Search for the cell housing the specified text and yield its [x, y] center coordinate. 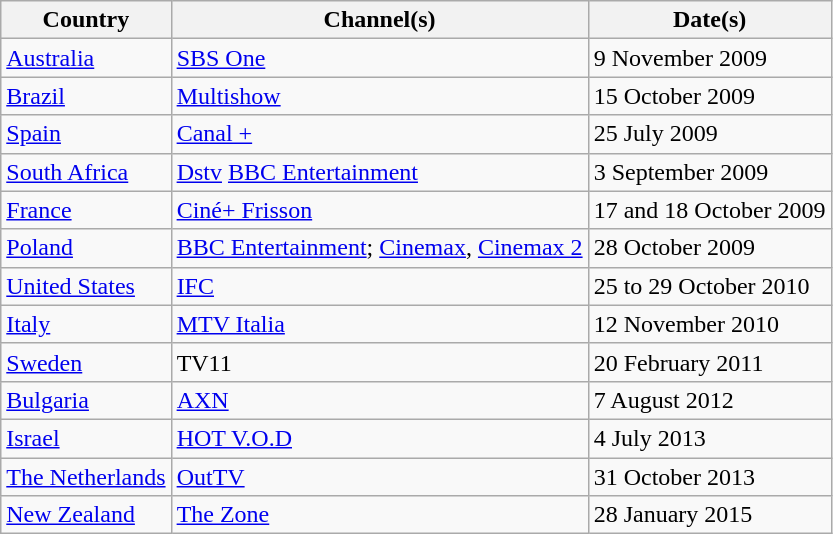
Poland [86, 248]
HOT V.O.D [380, 438]
4 July 2013 [710, 438]
Dstv BBC Entertainment [380, 172]
9 November 2009 [710, 58]
20 February 2011 [710, 362]
BBC Entertainment; Cinemax, Cinemax 2 [380, 248]
15 October 2009 [710, 96]
Canal + [380, 134]
Spain [86, 134]
12 November 2010 [710, 324]
South Africa [86, 172]
28 October 2009 [710, 248]
IFC [380, 286]
SBS One [380, 58]
New Zealand [86, 515]
Brazil [86, 96]
The Netherlands [86, 477]
Ciné+ Frisson [380, 210]
France [86, 210]
United States [86, 286]
Date(s) [710, 20]
Channel(s) [380, 20]
Italy [86, 324]
7 August 2012 [710, 400]
25 July 2009 [710, 134]
17 and 18 October 2009 [710, 210]
OutTV [380, 477]
TV11 [380, 362]
MTV Italia [380, 324]
Sweden [86, 362]
Multishow [380, 96]
25 to 29 October 2010 [710, 286]
Bulgaria [86, 400]
Israel [86, 438]
28 January 2015 [710, 515]
31 October 2013 [710, 477]
Australia [86, 58]
Country [86, 20]
AXN [380, 400]
The Zone [380, 515]
3 September 2009 [710, 172]
